Provide the [X, Y] coordinate of the cell's center where the given text is located.  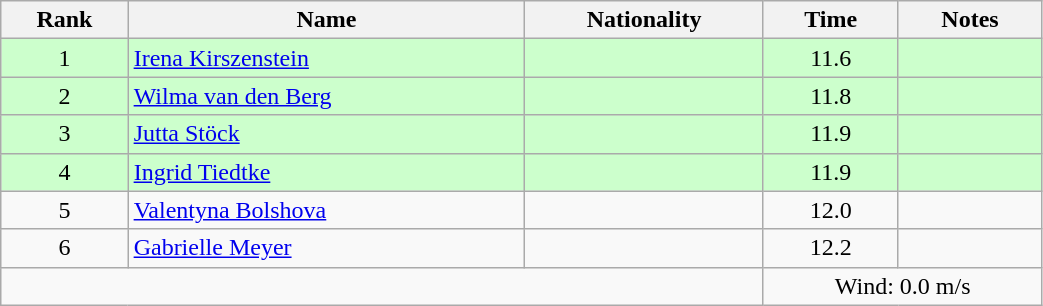
Nationality [644, 20]
Name [326, 20]
11.6 [830, 58]
2 [64, 96]
Wilma van den Berg [326, 96]
11.8 [830, 96]
Notes [970, 20]
12.2 [830, 248]
1 [64, 58]
3 [64, 134]
Jutta Stöck [326, 134]
Gabrielle Meyer [326, 248]
Rank [64, 20]
4 [64, 172]
5 [64, 210]
Ingrid Tiedtke [326, 172]
12.0 [830, 210]
Valentyna Bolshova [326, 210]
Time [830, 20]
Irena Kirszenstein [326, 58]
6 [64, 248]
Wind: 0.0 m/s [902, 286]
